Output the [X, Y] coordinate of the center of the cell containing the given text.  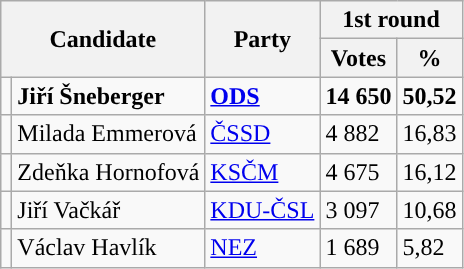
Jiří Vačkář [108, 210]
KDU-ČSL [262, 210]
5,82 [430, 248]
50,52 [430, 96]
Jiří Šneberger [108, 96]
Candidate [103, 39]
Votes [358, 58]
Zdeňka Hornofová [108, 172]
16,12 [430, 172]
1st round [391, 20]
4 882 [358, 134]
ODS [262, 96]
3 097 [358, 210]
10,68 [430, 210]
Party [262, 39]
ČSSD [262, 134]
4 675 [358, 172]
1 689 [358, 248]
14 650 [358, 96]
NEZ [262, 248]
16,83 [430, 134]
KSČM [262, 172]
Milada Emmerová [108, 134]
Václav Havlík [108, 248]
% [430, 58]
